Capture the cell that displays the provided text and extract its [x, y] central coordinate. 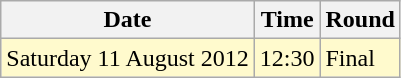
Final [360, 58]
Saturday 11 August 2012 [128, 58]
Date [128, 20]
12:30 [287, 58]
Round [360, 20]
Time [287, 20]
